For the text-containing cell, return its midpoint in (x, y) coordinate format. 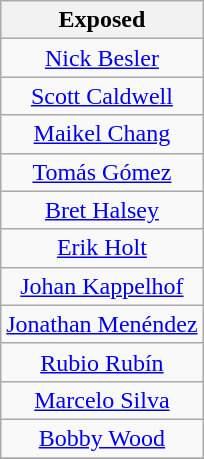
Nick Besler (102, 58)
Johan Kappelhof (102, 286)
Maikel Chang (102, 134)
Exposed (102, 20)
Marcelo Silva (102, 400)
Scott Caldwell (102, 96)
Bobby Wood (102, 438)
Erik Holt (102, 248)
Rubio Rubín (102, 362)
Jonathan Menéndez (102, 324)
Bret Halsey (102, 210)
Tomás Gómez (102, 172)
